Pinpoint the cell where the given text exists, returning its (x, y) midpoint coordinate. 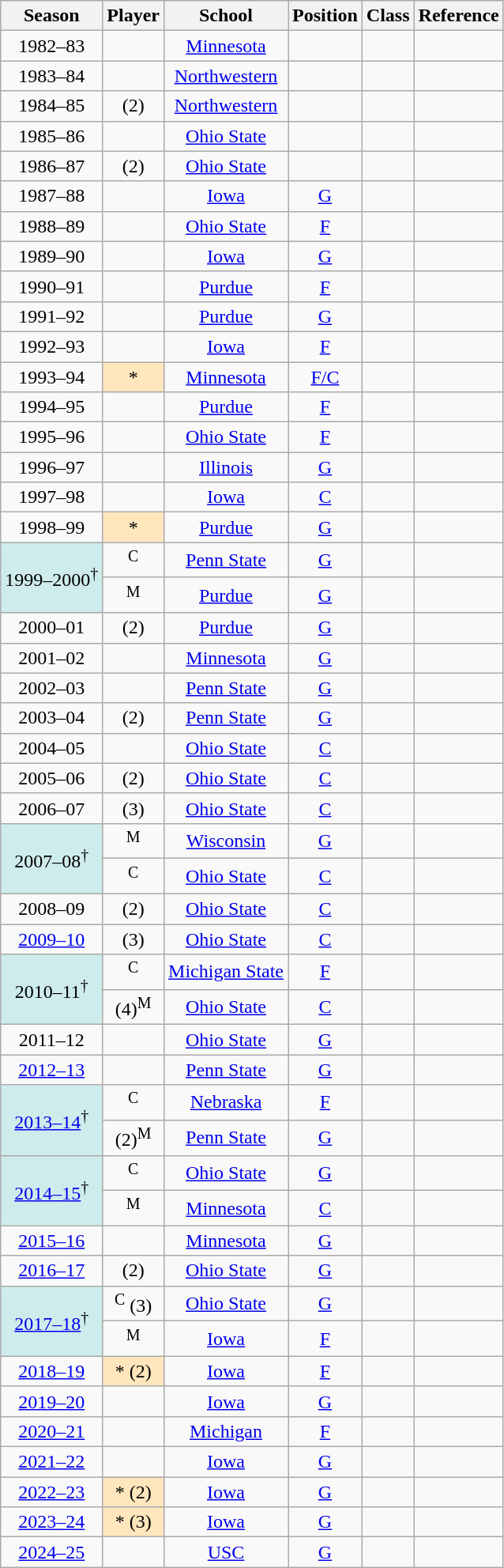
Position (325, 16)
F/C (325, 377)
1991–92 (52, 316)
2005–06 (52, 778)
2009–10 (52, 939)
1997–98 (52, 497)
2011–12 (52, 1040)
1983–84 (52, 76)
1982–83 (52, 46)
(2)M (134, 1137)
2019–20 (52, 1401)
2001–02 (52, 658)
1985–86 (52, 136)
(4)M (134, 1007)
Season (52, 16)
2014–15† (52, 1191)
1990–91 (52, 286)
USC (226, 1552)
2000–01 (52, 628)
1993–94 (52, 377)
2017–18† (52, 1321)
Michigan State (226, 973)
Reference (458, 16)
2020–21 (52, 1431)
Nebraska (226, 1102)
2012–13 (52, 1070)
Player (134, 16)
2015–16 (52, 1241)
Michigan (226, 1431)
1999–2000† (52, 577)
2003–04 (52, 718)
School (226, 16)
1987–88 (52, 196)
2007–08† (52, 859)
2018–19 (52, 1371)
1998–99 (52, 527)
1994–95 (52, 407)
2006–07 (52, 808)
2004–05 (52, 748)
1984–85 (52, 106)
Wisconsin (226, 841)
2023–24 (52, 1522)
1989–90 (52, 256)
* (3) (134, 1522)
1996–97 (52, 467)
2008–09 (52, 909)
1992–93 (52, 346)
1995–96 (52, 437)
2002–03 (52, 688)
2022–23 (52, 1492)
2021–22 (52, 1462)
1986–87 (52, 166)
2016–17 (52, 1271)
2013–14† (52, 1120)
C (3) (134, 1303)
2024–25 (52, 1552)
Illinois (226, 467)
2010–11† (52, 990)
1988–89 (52, 226)
Class (388, 16)
